Scan for the cell matching the given text and deliver its [X, Y] coordinate at center. 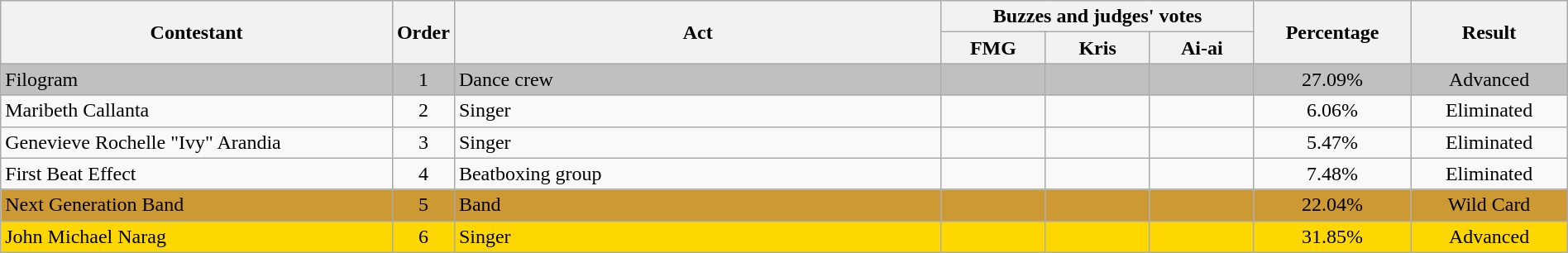
5 [423, 205]
John Michael Narag [197, 236]
2 [423, 111]
5.47% [1331, 142]
Next Generation Band [197, 205]
27.09% [1331, 79]
Contestant [197, 32]
Percentage [1331, 32]
6.06% [1331, 111]
Order [423, 32]
First Beat Effect [197, 174]
Dance crew [697, 79]
Buzzes and judges' votes [1097, 17]
Beatboxing group [697, 174]
6 [423, 236]
3 [423, 142]
Band [697, 205]
22.04% [1331, 205]
Ai-ai [1202, 48]
Maribeth Callanta [197, 111]
Act [697, 32]
Filogram [197, 79]
7.48% [1331, 174]
FMG [993, 48]
Kris [1097, 48]
31.85% [1331, 236]
1 [423, 79]
Wild Card [1489, 205]
Result [1489, 32]
Genevieve Rochelle "Ivy" Arandia [197, 142]
4 [423, 174]
